Locate the cell with the specified text and output its [x, y] center coordinate. 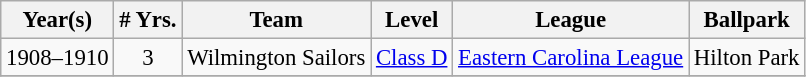
1908–1910 [58, 58]
3 [148, 58]
Hilton Park [746, 58]
# Yrs. [148, 20]
Year(s) [58, 20]
Ballpark [746, 20]
League [571, 20]
Eastern Carolina League [571, 58]
Team [276, 20]
Level [412, 20]
Class D [412, 58]
Wilmington Sailors [276, 58]
